Provide the (X, Y) coordinate of the cell's center where the given text is located.  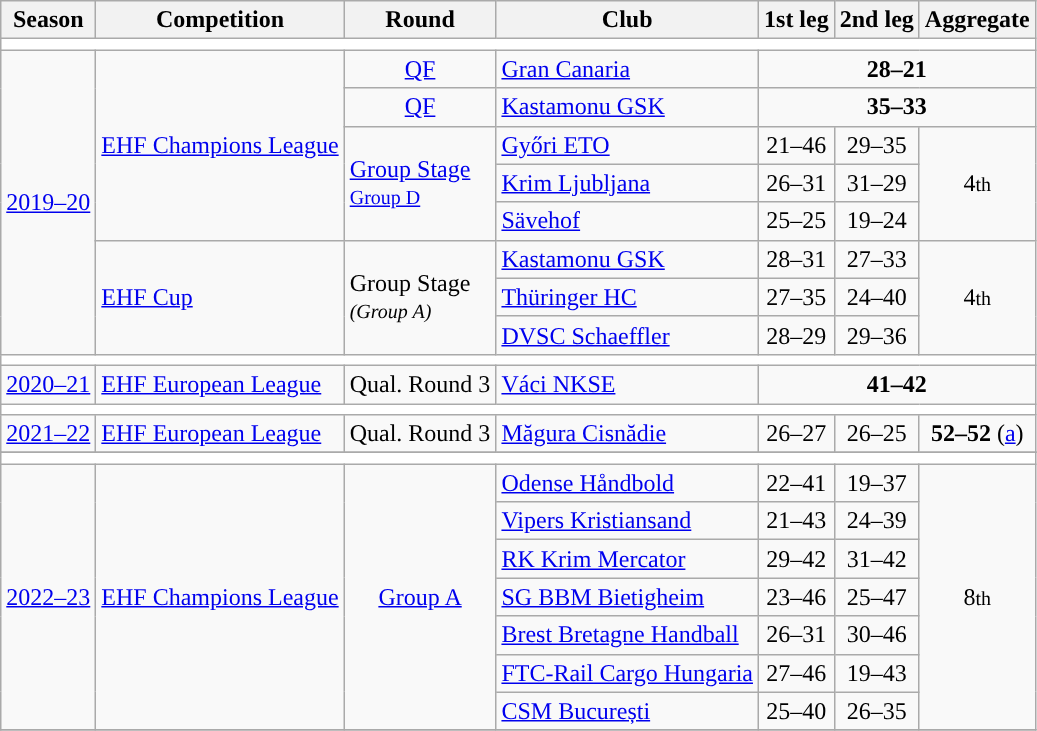
EHF Cup (220, 297)
24–39 (876, 521)
8th (977, 597)
27–33 (876, 259)
31–29 (876, 183)
27–46 (797, 673)
30–46 (876, 635)
29–35 (876, 145)
CSM București (628, 711)
29–42 (797, 559)
52–52 (a) (977, 434)
Thüringer HC (628, 297)
Group A (420, 597)
23–46 (797, 597)
Group Stage Group D (420, 183)
Round (420, 20)
Season (48, 20)
RK Krim Mercator (628, 559)
22–41 (797, 483)
27–35 (797, 297)
28–21 (898, 69)
Győri ETO (628, 145)
41–42 (898, 384)
1st leg (797, 20)
25–40 (797, 711)
26–35 (876, 711)
Club (628, 20)
Aggregate (977, 20)
2020–21 (48, 384)
35–33 (898, 107)
Sävehof (628, 221)
21–43 (797, 521)
28–31 (797, 259)
Vipers Kristiansand (628, 521)
Krim Ljubljana (628, 183)
24–40 (876, 297)
26–25 (876, 434)
25–47 (876, 597)
25–25 (797, 221)
SG BBM Bietigheim (628, 597)
21–46 (797, 145)
Odense Håndbold (628, 483)
Gran Canaria (628, 69)
2021–22 (48, 434)
DVSC Schaeffler (628, 335)
Măgura Cisnădie (628, 434)
19–43 (876, 673)
2022–23 (48, 597)
FTC-Rail Cargo Hungaria (628, 673)
Competition (220, 20)
26–27 (797, 434)
31–42 (876, 559)
19–24 (876, 221)
Váci NKSE (628, 384)
2019–20 (48, 202)
19–37 (876, 483)
Brest Bretagne Handball (628, 635)
29–36 (876, 335)
2nd leg (876, 20)
Group Stage (Group A) (420, 297)
28–29 (797, 335)
